Scan for the cell matching the given text and deliver its [X, Y] coordinate at center. 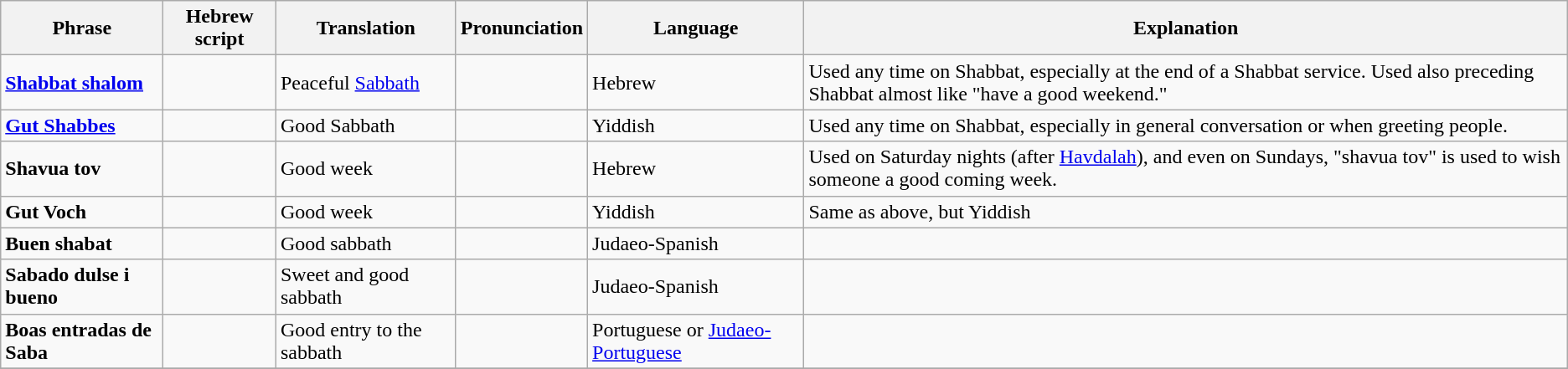
Peaceful Sabbath [365, 82]
Boas entradas de Saba [82, 341]
Sweet and good sabbath [365, 286]
Language [696, 28]
Used on Saturday nights (after Havdalah), and even on Sundays, "shavua tov" is used to wish someone a good coming week. [1186, 169]
Phrase [82, 28]
Good entry to the sabbath [365, 341]
Good Sabbath [365, 126]
Shabbat shalom [82, 82]
Gut Voch [82, 212]
Sabado dulse i bueno [82, 286]
Explanation [1186, 28]
Portuguese or Judaeo-Portuguese [696, 341]
Used any time on Shabbat, especially at the end of a Shabbat service. Used also preceding Shabbat almost like "have a good weekend." [1186, 82]
Buen shabat [82, 243]
Hebrew script [219, 28]
Same as above, but Yiddish [1186, 212]
Good sabbath [365, 243]
Used any time on Shabbat, especially in general conversation or when greeting people. [1186, 126]
Gut Shabbes [82, 126]
Pronunciation [521, 28]
Translation [365, 28]
Shavua tov [82, 169]
